Extract the [x, y] coordinate from the center of the cell holding the provided text.  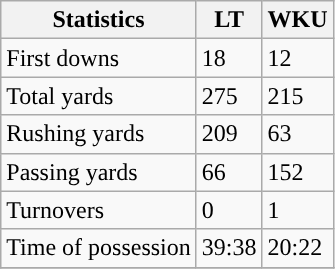
12 [298, 58]
18 [229, 58]
Passing yards [99, 172]
39:38 [229, 248]
Rushing yards [99, 134]
275 [229, 96]
0 [229, 210]
63 [298, 134]
Time of possession [99, 248]
Total yards [99, 96]
209 [229, 134]
66 [229, 172]
215 [298, 96]
LT [229, 20]
Turnovers [99, 210]
WKU [298, 20]
1 [298, 210]
152 [298, 172]
20:22 [298, 248]
Statistics [99, 20]
First downs [99, 58]
